From the cell containing the given text, extract its center point as (X, Y) coordinate. 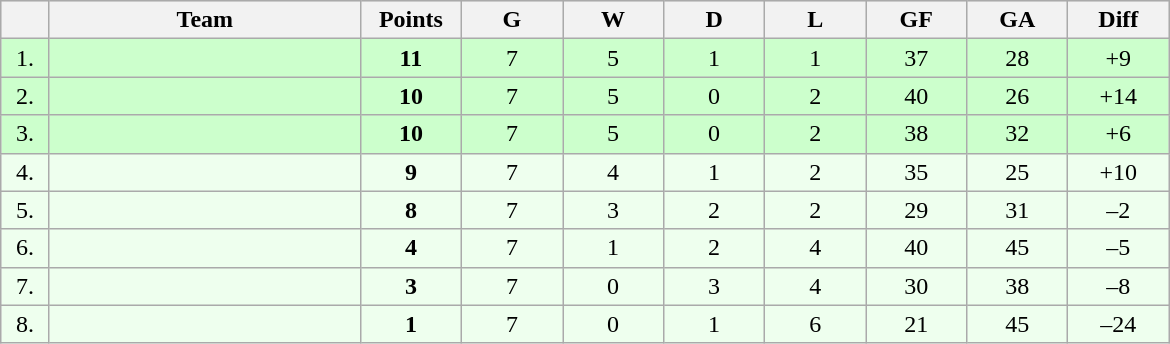
Diff (1118, 20)
29 (916, 210)
28 (1018, 58)
26 (1018, 96)
GF (916, 20)
+9 (1118, 58)
1. (26, 58)
8 (410, 210)
6. (26, 248)
9 (410, 172)
D (714, 20)
3. (26, 134)
Points (410, 20)
Team (204, 20)
31 (1018, 210)
30 (916, 286)
35 (916, 172)
–8 (1118, 286)
L (816, 20)
–24 (1118, 324)
W (612, 20)
+10 (1118, 172)
25 (1018, 172)
32 (1018, 134)
7. (26, 286)
GA (1018, 20)
–5 (1118, 248)
+6 (1118, 134)
11 (410, 58)
37 (916, 58)
–2 (1118, 210)
G (512, 20)
2. (26, 96)
8. (26, 324)
4. (26, 172)
21 (916, 324)
5. (26, 210)
+14 (1118, 96)
6 (816, 324)
